Determine the [x, y] coordinate at the center of the cell enclosing the given text.  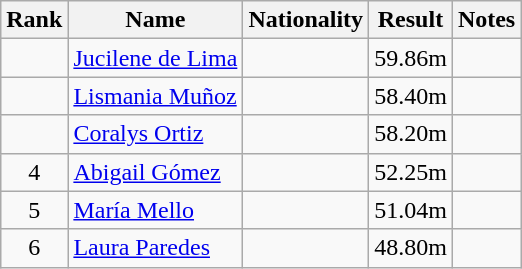
María Mello [156, 210]
4 [34, 172]
Lismania Muñoz [156, 96]
Coralys Ortiz [156, 134]
58.20m [411, 134]
Nationality [306, 20]
5 [34, 210]
58.40m [411, 96]
Notes [486, 20]
Laura Paredes [156, 248]
48.80m [411, 248]
52.25m [411, 172]
Result [411, 20]
Name [156, 20]
Abigail Gómez [156, 172]
Jucilene de Lima [156, 58]
51.04m [411, 210]
Rank [34, 20]
6 [34, 248]
59.86m [411, 58]
